From the cell containing the given text, extract its center point as (X, Y) coordinate. 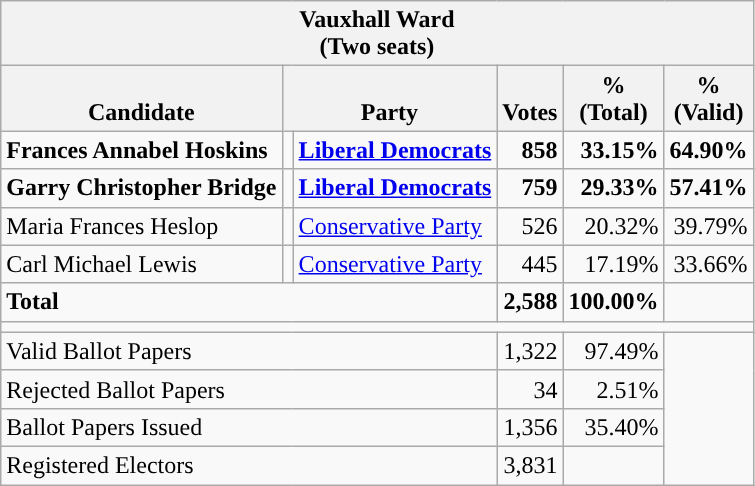
Valid Ballot Papers (249, 351)
Carl Michael Lewis (142, 264)
33.66% (708, 264)
34 (530, 389)
Votes (530, 98)
Garry Christopher Bridge (142, 188)
Registered Electors (249, 465)
858 (530, 150)
35.40% (614, 427)
445 (530, 264)
Rejected Ballot Papers (249, 389)
1,356 (530, 427)
Vauxhall Ward(Two seats) (377, 34)
17.19% (614, 264)
Party (390, 98)
64.90% (708, 150)
Ballot Papers Issued (249, 427)
2,588 (530, 302)
100.00% (614, 302)
20.32% (614, 226)
759 (530, 188)
%(Total) (614, 98)
Total (249, 302)
Candidate (142, 98)
57.41% (708, 188)
2.51% (614, 389)
Frances Annabel Hoskins (142, 150)
Maria Frances Heslop (142, 226)
%(Valid) (708, 98)
1,322 (530, 351)
39.79% (708, 226)
526 (530, 226)
29.33% (614, 188)
97.49% (614, 351)
33.15% (614, 150)
3,831 (530, 465)
